Return (x, y) of the center of cell containing provided text 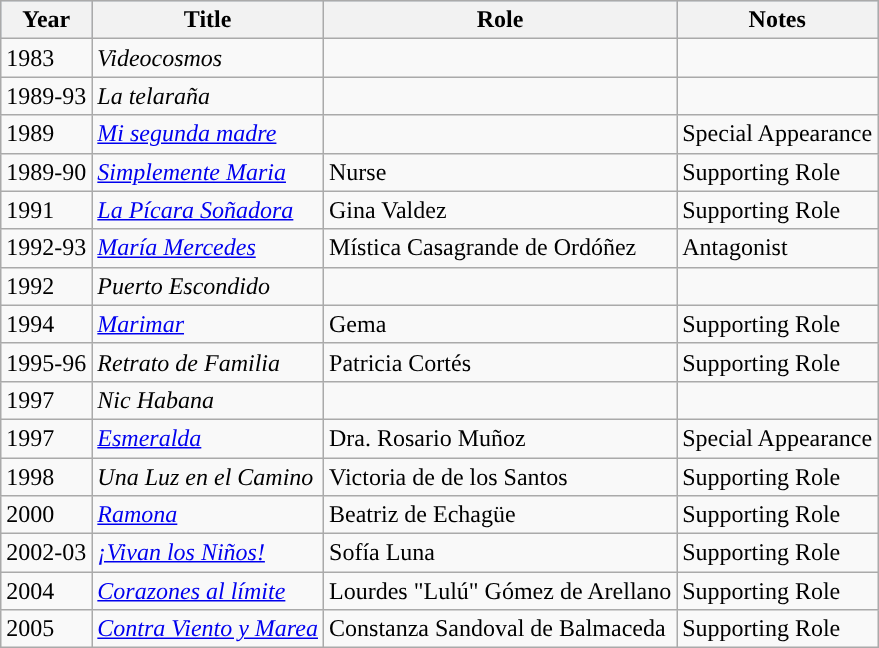
La Pícara Soñadora (208, 210)
Nic Habana (208, 400)
1995-96 (46, 362)
1991 (46, 210)
Notes (778, 20)
Sofía Luna (500, 553)
Videocosmos (208, 58)
Una Luz en el Camino (208, 477)
Patricia Cortés (500, 362)
Lourdes "Lulú" Gómez de Arellano (500, 591)
Ramona (208, 515)
1998 (46, 477)
Esmeralda (208, 438)
Marimar (208, 324)
Title (208, 20)
1994 (46, 324)
María Mercedes (208, 248)
Puerto Escondido (208, 286)
2005 (46, 629)
Role (500, 20)
Retrato de Familia (208, 362)
2004 (46, 591)
Nurse (500, 172)
Gina Valdez (500, 210)
La telaraña (208, 96)
Dra. Rosario Muñoz (500, 438)
¡Vivan los Niños! (208, 553)
Beatriz de Echagüe (500, 515)
2000 (46, 515)
1989 (46, 134)
Constanza Sandoval de Balmaceda (500, 629)
Year (46, 20)
1992-93 (46, 248)
Contra Viento y Marea (208, 629)
Victoria de de los Santos (500, 477)
1989-93 (46, 96)
Antagonist (778, 248)
1983 (46, 58)
1989-90 (46, 172)
Mística Casagrande de Ordóñez (500, 248)
2002-03 (46, 553)
Gema (500, 324)
Simplemente Maria (208, 172)
Mi segunda madre (208, 134)
Corazones al límite (208, 591)
1992 (46, 286)
